Identify which cell holds the provided text, then report its [x, y] central coordinate. 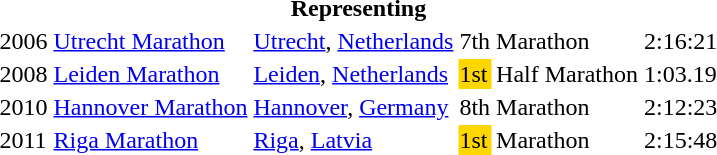
Riga Marathon [150, 140]
Utrecht Marathon [150, 41]
Leiden Marathon [150, 74]
Hannover Marathon [150, 107]
Leiden, Netherlands [354, 74]
8th [475, 107]
Utrecht, Netherlands [354, 41]
Hannover, Germany [354, 107]
Riga, Latvia [354, 140]
Half Marathon [568, 74]
7th [475, 41]
